Pinpoint the cell where the given text exists, returning its (X, Y) midpoint coordinate. 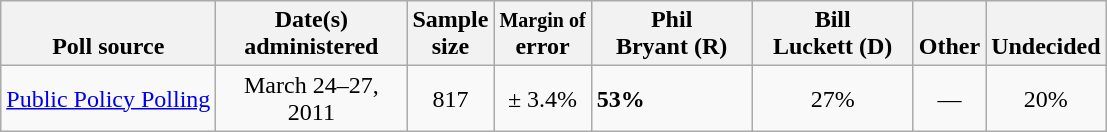
817 (450, 98)
± 3.4% (542, 98)
Margin oferror (542, 34)
20% (1046, 98)
Samplesize (450, 34)
PhilBryant (R) (672, 34)
Date(s)administered (312, 34)
53% (672, 98)
Poll source (108, 34)
Public Policy Polling (108, 98)
Undecided (1046, 34)
Other (949, 34)
27% (832, 98)
BillLuckett (D) (832, 34)
— (949, 98)
March 24–27, 2011 (312, 98)
